Pinpoint the cell where the given text exists, returning its [x, y] midpoint coordinate. 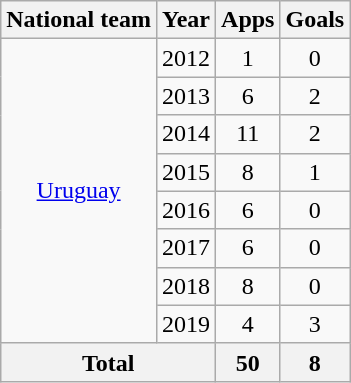
Goals [315, 20]
4 [248, 324]
2017 [186, 248]
2014 [186, 134]
Total [108, 362]
Year [186, 20]
2013 [186, 96]
2012 [186, 58]
11 [248, 134]
2018 [186, 286]
2016 [186, 210]
50 [248, 362]
3 [315, 324]
Apps [248, 20]
2015 [186, 172]
Uruguay [79, 191]
2019 [186, 324]
National team [79, 20]
